Capture the cell that displays the provided text and extract its [x, y] central coordinate. 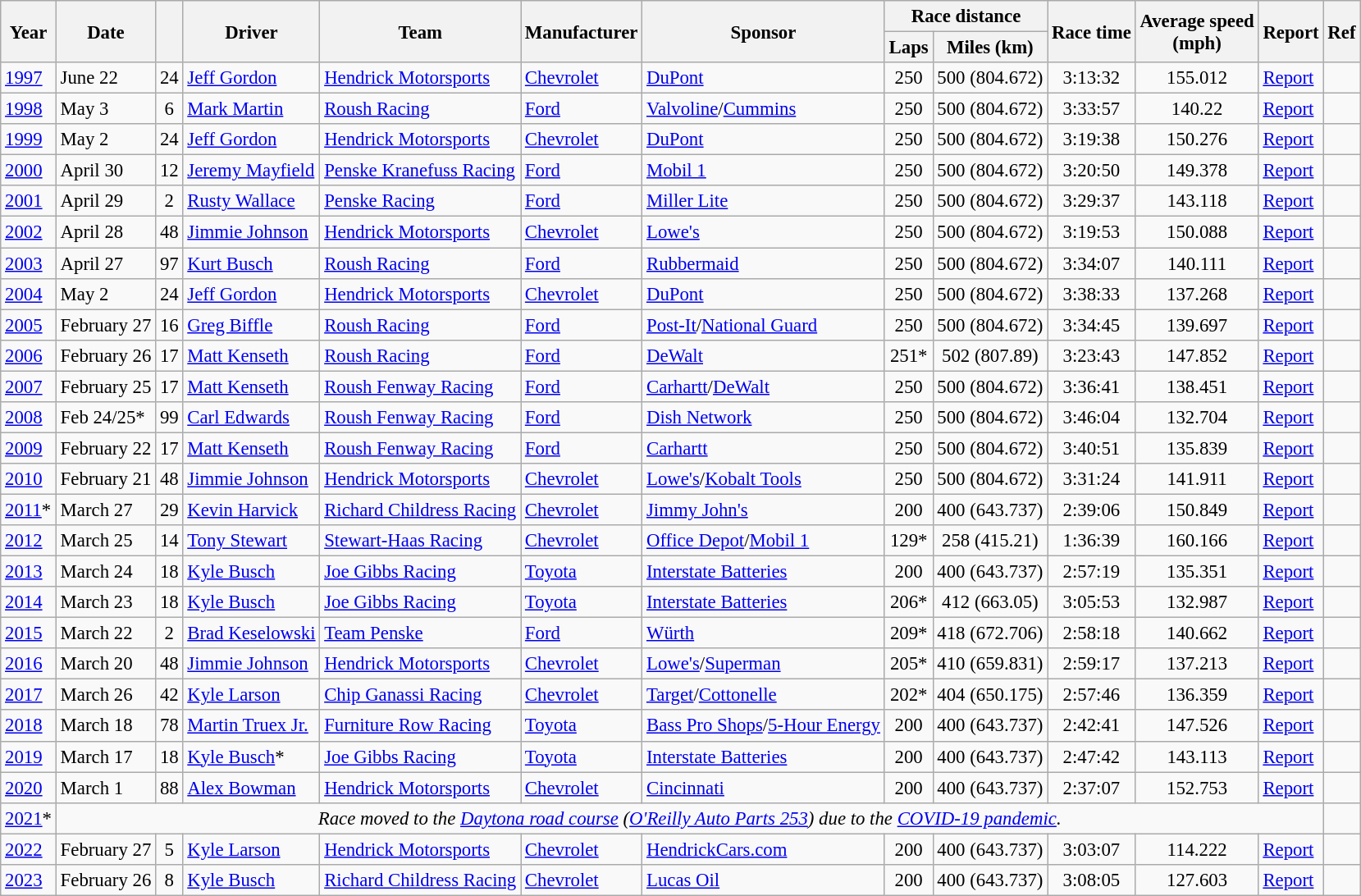
Würth [764, 633]
88 [169, 788]
Jeremy Mayfield [251, 171]
3:19:53 [1091, 232]
3:20:50 [1091, 171]
143.113 [1197, 757]
Office Depot/Mobil 1 [764, 541]
2015 [29, 633]
Target/Cottonelle [764, 695]
April 27 [105, 263]
2:47:42 [1091, 757]
March 18 [105, 726]
3:40:51 [1091, 448]
Race moved to the Daytona road course (O'Reilly Auto Parts 253) due to the COVID-19 pandemic. [689, 818]
2010 [29, 479]
3:31:24 [1091, 479]
127.603 [1197, 880]
2016 [29, 664]
May 3 [105, 109]
2:57:19 [1091, 572]
2001 [29, 201]
Miles (km) [990, 48]
147.526 [1197, 726]
March 26 [105, 695]
3:08:05 [1091, 880]
Carhartt/DeWalt [764, 386]
2014 [29, 602]
Alex Bowman [251, 788]
114.222 [1197, 849]
Kurt Busch [251, 263]
March 22 [105, 633]
2022 [29, 849]
Dish Network [764, 418]
14 [169, 541]
140.662 [1197, 633]
February 21 [105, 479]
97 [169, 263]
209* [909, 633]
1998 [29, 109]
Team [420, 31]
March 23 [105, 602]
Driver [251, 31]
3:13:32 [1091, 78]
Tony Stewart [251, 541]
Miller Lite [764, 201]
Penske Racing [420, 201]
2:39:06 [1091, 510]
2:58:18 [1091, 633]
3:46:04 [1091, 418]
99 [169, 418]
143.118 [1197, 201]
16 [169, 325]
150.276 [1197, 139]
2012 [29, 541]
2005 [29, 325]
2006 [29, 355]
Laps [909, 48]
155.012 [1197, 78]
Date [105, 31]
5 [169, 849]
Feb 24/25* [105, 418]
78 [169, 726]
June 22 [105, 78]
Lowe's [764, 232]
DeWalt [764, 355]
March 1 [105, 788]
42 [169, 695]
8 [169, 880]
Lowe's/Superman [764, 664]
138.451 [1197, 386]
3:38:33 [1091, 294]
1999 [29, 139]
2008 [29, 418]
Manufacturer [582, 31]
Sponsor [764, 31]
Carhartt [764, 448]
2009 [29, 448]
Cincinnati [764, 788]
140.22 [1197, 109]
Brad Keselowski [251, 633]
February 22 [105, 448]
Post-It/National Guard [764, 325]
February 25 [105, 386]
147.852 [1197, 355]
1:36:39 [1091, 541]
Year [29, 31]
April 30 [105, 171]
Rubbermaid [764, 263]
140.111 [1197, 263]
1997 [29, 78]
139.697 [1197, 325]
205* [909, 664]
Rusty Wallace [251, 201]
135.351 [1197, 572]
3:05:53 [1091, 602]
412 (663.05) [990, 602]
2019 [29, 757]
2000 [29, 171]
150.849 [1197, 510]
149.378 [1197, 171]
3:19:38 [1091, 139]
Race distance [966, 16]
2020 [29, 788]
2017 [29, 695]
Kyle Busch* [251, 757]
2:59:17 [1091, 664]
2011* [29, 510]
132.704 [1197, 418]
Ref [1342, 31]
Greg Biffle [251, 325]
2007 [29, 386]
March 20 [105, 664]
3:34:07 [1091, 263]
12 [169, 171]
2004 [29, 294]
150.088 [1197, 232]
Penske Kranefuss Racing [420, 171]
Average speed(mph) [1197, 31]
2:42:41 [1091, 726]
251* [909, 355]
137.213 [1197, 664]
Bass Pro Shops/5-Hour Energy [764, 726]
29 [169, 510]
Jimmy John's [764, 510]
March 24 [105, 572]
3:33:57 [1091, 109]
160.166 [1197, 541]
Mark Martin [251, 109]
Valvoline/Cummins [764, 109]
141.911 [1197, 479]
6 [169, 109]
Furniture Row Racing [420, 726]
202* [909, 695]
March 17 [105, 757]
Race time [1091, 31]
136.359 [1197, 695]
3:03:07 [1091, 849]
3:36:41 [1091, 386]
April 28 [105, 232]
135.839 [1197, 448]
March 25 [105, 541]
137.268 [1197, 294]
Martin Truex Jr. [251, 726]
2013 [29, 572]
Carl Edwards [251, 418]
Lucas Oil [764, 880]
2:37:07 [1091, 788]
Chip Ganassi Racing [420, 695]
Stewart-Haas Racing [420, 541]
206* [909, 602]
Team Penske [420, 633]
2023 [29, 880]
502 (807.89) [990, 355]
Lowe's/Kobalt Tools [764, 479]
2:57:46 [1091, 695]
2002 [29, 232]
418 (672.706) [990, 633]
April 29 [105, 201]
3:34:45 [1091, 325]
HendrickCars.com [764, 849]
129* [909, 541]
2021* [29, 818]
3:23:43 [1091, 355]
404 (650.175) [990, 695]
Mobil 1 [764, 171]
2003 [29, 263]
March 27 [105, 510]
Kevin Harvick [251, 510]
132.987 [1197, 602]
258 (415.21) [990, 541]
3:29:37 [1091, 201]
410 (659.831) [990, 664]
2018 [29, 726]
152.753 [1197, 788]
